Return (X, Y) of the center of cell containing provided text 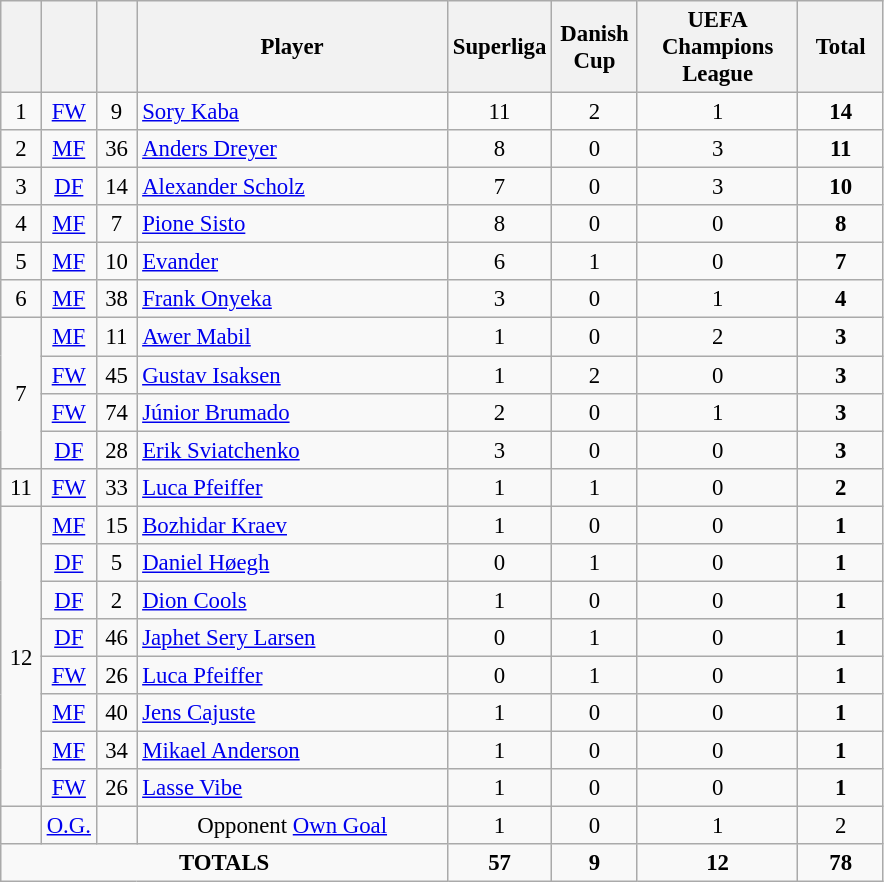
33 (116, 487)
Sory Kaba (292, 112)
Danish Cup (595, 47)
40 (116, 713)
Alexander Scholz (292, 187)
45 (116, 375)
Gustav Isaksen (292, 375)
38 (116, 299)
TOTALS (224, 863)
46 (116, 638)
Dion Cools (292, 600)
Lasse Vibe (292, 788)
Daniel Høegh (292, 563)
Evander (292, 262)
15 (116, 525)
Opponent Own Goal (292, 826)
UEFA Champions League (718, 47)
Bozhidar Kraev (292, 525)
28 (116, 450)
Awer Mabil (292, 337)
74 (116, 412)
57 (499, 863)
Anders Dreyer (292, 149)
Superliga (499, 47)
36 (116, 149)
Total (841, 47)
Jens Cajuste (292, 713)
Pione Sisto (292, 224)
Mikael Anderson (292, 751)
Júnior Brumado (292, 412)
78 (841, 863)
Frank Onyeka (292, 299)
34 (116, 751)
Japhet Sery Larsen (292, 638)
Erik Sviatchenko (292, 450)
Player (292, 47)
O.G. (68, 826)
